Output the [x, y] coordinate of the center of the cell containing the given text.  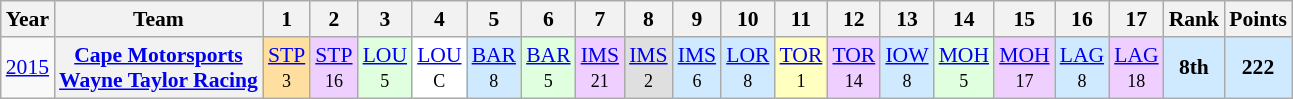
15 [1024, 19]
13 [906, 19]
BAR5 [548, 68]
Rank [1194, 19]
IMS2 [648, 68]
7 [600, 19]
Points [1258, 19]
14 [964, 19]
17 [1136, 19]
LOUC [439, 68]
11 [800, 19]
16 [1082, 19]
5 [494, 19]
6 [548, 19]
LOR8 [748, 68]
Team [158, 19]
BAR8 [494, 68]
IMS21 [600, 68]
TOR14 [854, 68]
2015 [28, 68]
IMS6 [698, 68]
3 [385, 19]
LOU5 [385, 68]
MOH5 [964, 68]
Year [28, 19]
12 [854, 19]
9 [698, 19]
STP16 [334, 68]
LAG8 [1082, 68]
IOW8 [906, 68]
LAG18 [1136, 68]
2 [334, 19]
STP3 [286, 68]
10 [748, 19]
MOH17 [1024, 68]
8th [1194, 68]
TOR1 [800, 68]
Cape Motorsports Wayne Taylor Racing [158, 68]
8 [648, 19]
4 [439, 19]
222 [1258, 68]
1 [286, 19]
